Pinpoint the cell where the given text exists, returning its (x, y) midpoint coordinate. 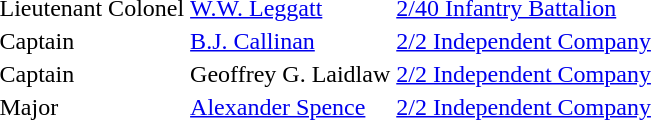
Geoffrey G. Laidlaw (290, 74)
B.J. Callinan (290, 41)
